Detect which cell encompasses the target text, then output its [X, Y] center coordinate. 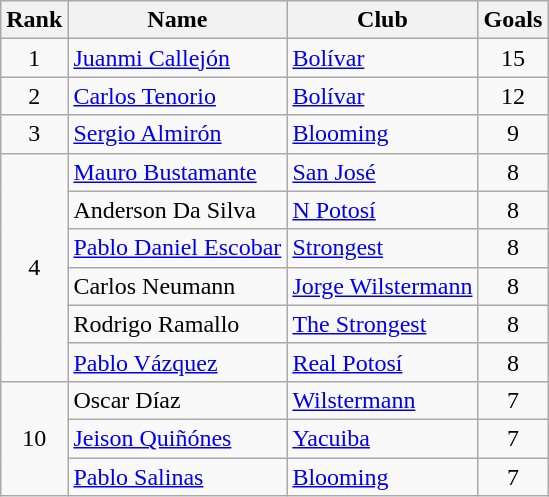
Pablo Salinas [178, 477]
Name [178, 20]
San José [382, 172]
Pablo Daniel Escobar [178, 248]
Pablo Vázquez [178, 362]
Rodrigo Ramallo [178, 324]
Juanmi Callejón [178, 58]
Jeison Quiñónes [178, 438]
Carlos Neumann [178, 286]
Jorge Wilstermann [382, 286]
4 [34, 267]
15 [513, 58]
10 [34, 438]
Sergio Almirón [178, 134]
Mauro Bustamante [178, 172]
3 [34, 134]
Wilstermann [382, 400]
1 [34, 58]
Strongest [382, 248]
N Potosí [382, 210]
2 [34, 96]
9 [513, 134]
Anderson Da Silva [178, 210]
Goals [513, 20]
Rank [34, 20]
Club [382, 20]
The Strongest [382, 324]
Carlos Tenorio [178, 96]
Real Potosí [382, 362]
Oscar Díaz [178, 400]
Yacuiba [382, 438]
12 [513, 96]
